Return the [X, Y] coordinate for the center point of the cell that contains the specified text.  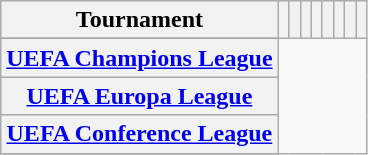
Tournament [140, 20]
UEFA Conference League [140, 134]
UEFA Champions League [140, 58]
UEFA Europa League [140, 96]
